Return [x, y] of the center of cell containing provided text 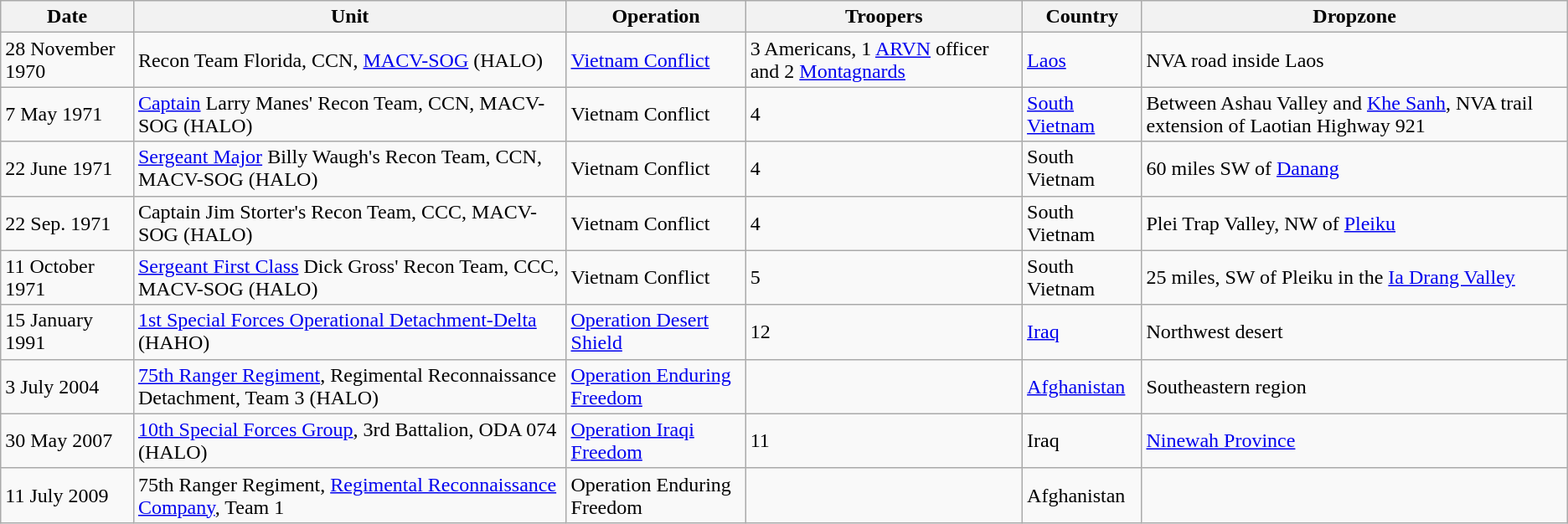
Troopers [884, 17]
Ninewah Province [1354, 440]
Date [67, 17]
Plei Trap Valley, NW of Pleiku [1354, 223]
NVA road inside Laos [1354, 60]
15 January 1991 [67, 331]
Unit [350, 17]
Captain Larry Manes' Recon Team, CCN, MACV-SOG (HALO) [350, 114]
3 July 2004 [67, 387]
Laos [1082, 60]
75th Ranger Regiment, Regimental Reconnaissance Company, Team 1 [350, 496]
Country [1082, 17]
22 June 1971 [67, 169]
Southeastern region [1354, 387]
30 May 2007 [67, 440]
22 Sep. 1971 [67, 223]
11 [884, 440]
Operation Iraqi Freedom [656, 440]
7 May 1971 [67, 114]
60 miles SW of Danang [1354, 169]
75th Ranger Regiment, Regimental Reconnaissance Detachment, Team 3 (HALO) [350, 387]
Dropzone [1354, 17]
Operation Desert Shield [656, 331]
Captain Jim Storter's Recon Team, CCC, MACV-SOG (HALO) [350, 223]
Between Ashau Valley and Khe Sanh, NVA trail extension of Laotian Highway 921 [1354, 114]
11 July 2009 [67, 496]
Sergeant First Class Dick Gross' Recon Team, CCC, MACV-SOG (HALO) [350, 278]
11 October 1971 [67, 278]
3 Americans, 1 ARVN officer and 2 Montagnards [884, 60]
Northwest desert [1354, 331]
5 [884, 278]
10th Special Forces Group, 3rd Battalion, ODA 074 (HALO) [350, 440]
28 November 1970 [67, 60]
25 miles, SW of Pleiku in the Ia Drang Valley [1354, 278]
12 [884, 331]
Recon Team Florida, CCN, MACV-SOG (HALO) [350, 60]
Sergeant Major Billy Waugh's Recon Team, CCN, MACV-SOG (HALO) [350, 169]
1st Special Forces Operational Detachment-Delta (HAHO) [350, 331]
Operation [656, 17]
